Pinpoint the cell where the given text exists, returning its [x, y] midpoint coordinate. 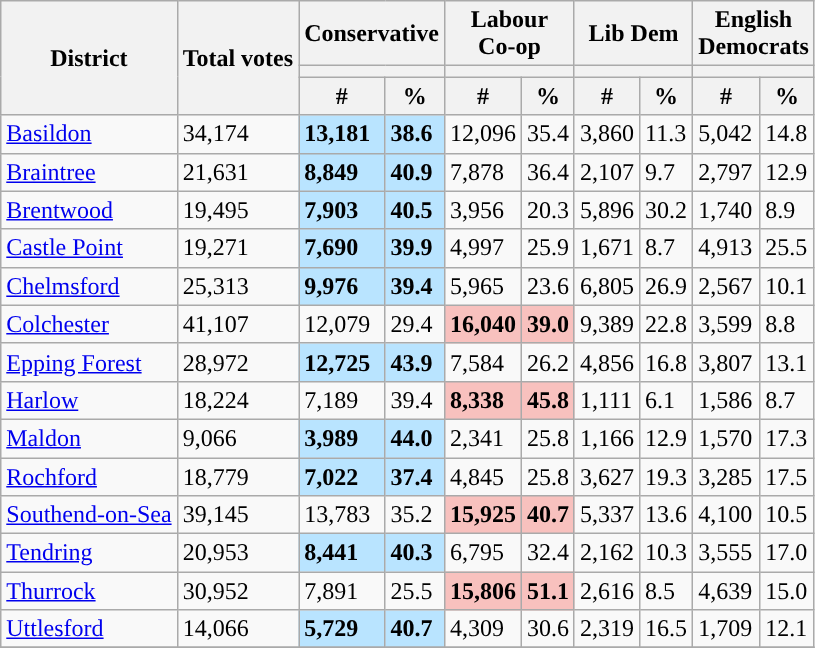
25,313 [238, 286]
2,319 [606, 629]
41,107 [238, 324]
Uttlesford [89, 629]
45.8 [548, 400]
3,989 [342, 438]
4,913 [726, 248]
2,797 [726, 172]
6,795 [482, 553]
7,189 [342, 400]
3,627 [606, 477]
13.1 [788, 362]
Basildon [89, 134]
Tendring [89, 553]
EnglishDemocrats [754, 34]
15.0 [788, 591]
7,022 [342, 477]
20,953 [238, 553]
7,903 [342, 210]
30.2 [666, 210]
34,174 [238, 134]
1,166 [606, 438]
16,040 [482, 324]
40.5 [414, 210]
4,997 [482, 248]
6.1 [666, 400]
4,309 [482, 629]
39.9 [414, 248]
17.3 [788, 438]
7,878 [482, 172]
9,066 [238, 438]
8.9 [788, 210]
29.4 [414, 324]
13,181 [342, 134]
Colchester [89, 324]
Brentwood [89, 210]
Conservative [372, 34]
9.7 [666, 172]
22.8 [666, 324]
Rochford [89, 477]
Epping Forest [89, 362]
5,896 [606, 210]
12,725 [342, 362]
3,956 [482, 210]
7,690 [342, 248]
19,271 [238, 248]
Southend-on-Sea [89, 515]
40.9 [414, 172]
12.1 [788, 629]
39.0 [548, 324]
Maldon [89, 438]
2,107 [606, 172]
5,042 [726, 134]
43.9 [414, 362]
4,100 [726, 515]
4,845 [482, 477]
12,096 [482, 134]
38.6 [414, 134]
18,779 [238, 477]
1,709 [726, 629]
1,671 [606, 248]
36.4 [548, 172]
13.6 [666, 515]
11.3 [666, 134]
35.2 [414, 515]
26.2 [548, 362]
10.3 [666, 553]
1,111 [606, 400]
1,586 [726, 400]
5,965 [482, 286]
14.8 [788, 134]
44.0 [414, 438]
37.4 [414, 477]
5,337 [606, 515]
8.5 [666, 591]
19.3 [666, 477]
30,952 [238, 591]
1,570 [726, 438]
16.5 [666, 629]
9,976 [342, 286]
25.9 [548, 248]
8,849 [342, 172]
Lib Dem [633, 34]
LabourCo-op [509, 34]
6,805 [606, 286]
39,145 [238, 515]
20.3 [548, 210]
4,639 [726, 591]
10.1 [788, 286]
1,740 [726, 210]
7,891 [342, 591]
28,972 [238, 362]
2,616 [606, 591]
8,441 [342, 553]
35.4 [548, 134]
Chelmsford [89, 286]
Braintree [89, 172]
2,162 [606, 553]
3,860 [606, 134]
40.3 [414, 553]
4,856 [606, 362]
8,338 [482, 400]
3,599 [726, 324]
23.6 [548, 286]
15,806 [482, 591]
9,389 [606, 324]
13,783 [342, 515]
Castle Point [89, 248]
5,729 [342, 629]
2,567 [726, 286]
15,925 [482, 515]
8.8 [788, 324]
16.8 [666, 362]
2,341 [482, 438]
7,584 [482, 362]
18,224 [238, 400]
10.5 [788, 515]
21,631 [238, 172]
19,495 [238, 210]
3,807 [726, 362]
12,079 [342, 324]
17.0 [788, 553]
51.1 [548, 591]
Harlow [89, 400]
32.4 [548, 553]
3,285 [726, 477]
26.9 [666, 286]
14,066 [238, 629]
3,555 [726, 553]
17.5 [788, 477]
Thurrock [89, 591]
District [89, 58]
30.6 [548, 629]
Total votes [238, 58]
